Extract the (X, Y) coordinate from the center of the cell holding the provided text.  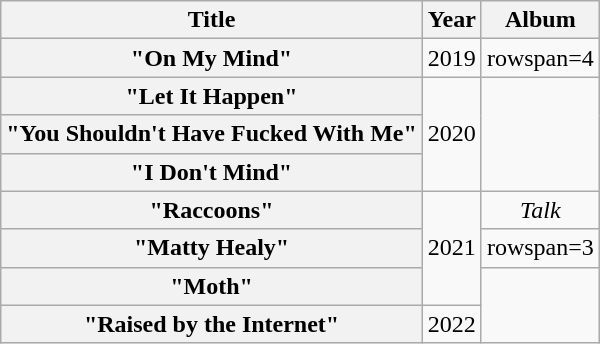
"Raccoons" (212, 210)
2019 (452, 58)
Talk (540, 210)
2020 (452, 134)
"On My Mind" (212, 58)
2021 (452, 248)
"Let It Happen" (212, 96)
"Moth" (212, 286)
Year (452, 20)
"Matty Healy" (212, 248)
"I Don't Mind" (212, 172)
rowspan=3 (540, 248)
"You Shouldn't Have Fucked With Me" (212, 134)
Album (540, 20)
"Raised by the Internet" (212, 324)
2022 (452, 324)
Title (212, 20)
rowspan=4 (540, 58)
